Output the (X, Y) coordinate of the center of the cell containing the given text.  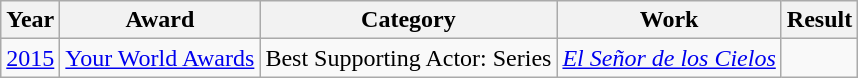
Year (30, 20)
Award (160, 20)
El Señor de los Cielos (669, 58)
Work (669, 20)
2015 (30, 58)
Best Supporting Actor: Series (408, 58)
Result (819, 20)
Category (408, 20)
Your World Awards (160, 58)
